For the text-containing cell, return its midpoint in (x, y) coordinate format. 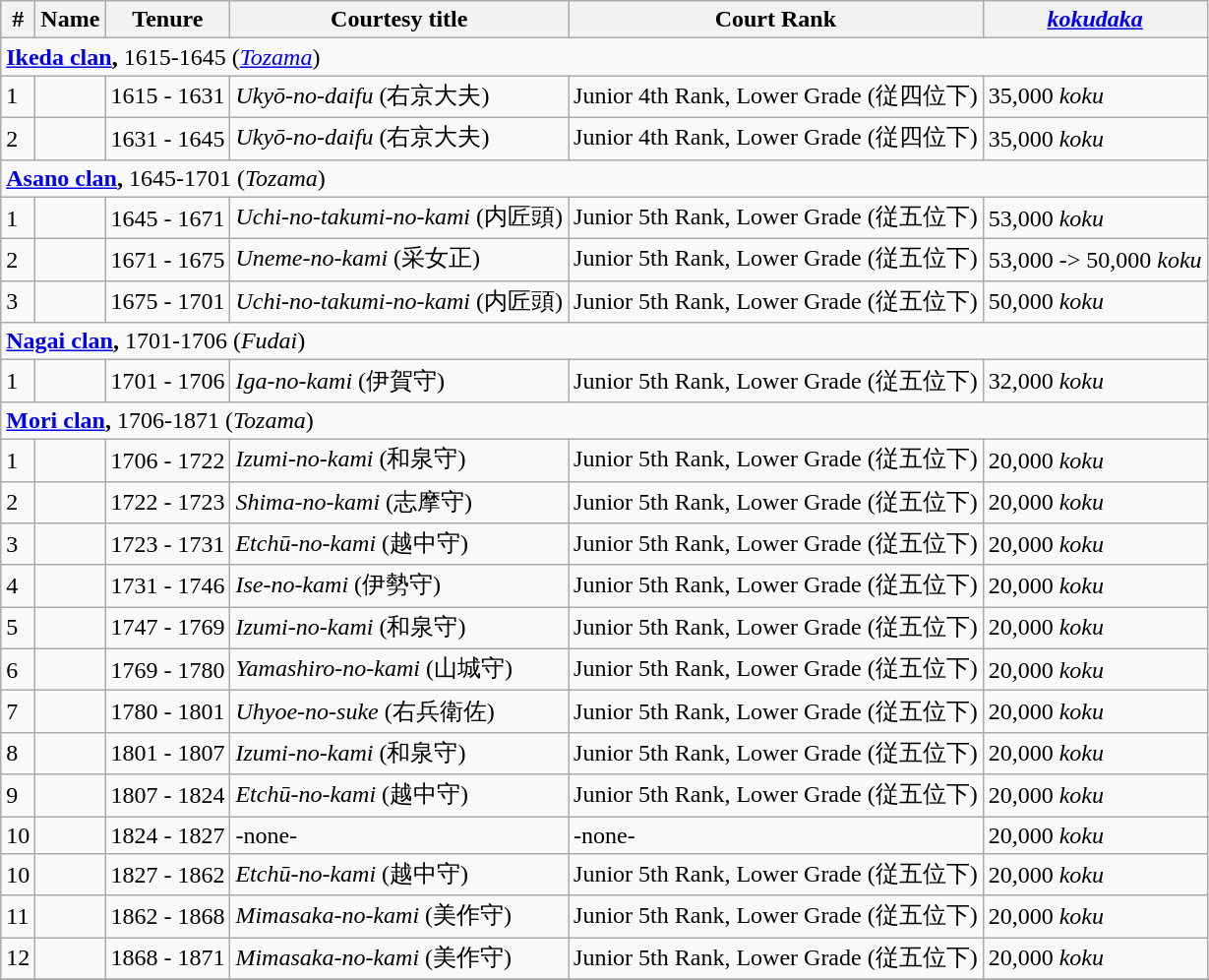
Ikeda clan, 1615-1645 (Tozama) (604, 57)
Name (71, 20)
11 (18, 917)
32,000 koku (1095, 382)
Courtesy title (399, 20)
Iga-no-kami (伊賀守) (399, 382)
1862 - 1868 (167, 917)
1701 - 1706 (167, 382)
1631 - 1645 (167, 138)
Uneme-no-kami (采女正) (399, 260)
53,000 koku (1095, 218)
1780 - 1801 (167, 712)
9 (18, 795)
# (18, 20)
1671 - 1675 (167, 260)
Mori clan, 1706-1871 (Tozama) (604, 420)
Nagai clan, 1701-1706 (Fudai) (604, 341)
50,000 koku (1095, 301)
Shima-no-kami (志摩守) (399, 502)
1731 - 1746 (167, 586)
Yamashiro-no-kami (山城守) (399, 669)
1722 - 1723 (167, 502)
6 (18, 669)
Ise-no-kami (伊勢守) (399, 586)
1747 - 1769 (167, 628)
1706 - 1722 (167, 460)
1827 - 1862 (167, 876)
1769 - 1780 (167, 669)
1801 - 1807 (167, 754)
53,000 -> 50,000 koku (1095, 260)
1645 - 1671 (167, 218)
1615 - 1631 (167, 96)
7 (18, 712)
12 (18, 958)
1868 - 1871 (167, 958)
Asano clan, 1645-1701 (Tozama) (604, 178)
1824 - 1827 (167, 835)
Tenure (167, 20)
1675 - 1701 (167, 301)
kokudaka (1095, 20)
5 (18, 628)
1807 - 1824 (167, 795)
1723 - 1731 (167, 545)
Court Rank (776, 20)
8 (18, 754)
4 (18, 586)
Uhyoe-no-suke (右兵衛佐) (399, 712)
